Identify which cell holds the provided text, then report its [X, Y] central coordinate. 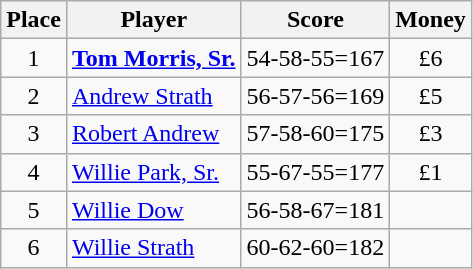
Money [431, 20]
3 [34, 134]
2 [34, 96]
Willie Dow [154, 210]
£5 [431, 96]
57-58-60=175 [316, 134]
£6 [431, 58]
55-67-55=177 [316, 172]
60-62-60=182 [316, 248]
6 [34, 248]
£3 [431, 134]
1 [34, 58]
Willie Strath [154, 248]
5 [34, 210]
56-57-56=169 [316, 96]
Tom Morris, Sr. [154, 58]
Player [154, 20]
56-58-67=181 [316, 210]
Andrew Strath [154, 96]
Willie Park, Sr. [154, 172]
Robert Andrew [154, 134]
54-58-55=167 [316, 58]
4 [34, 172]
£1 [431, 172]
Score [316, 20]
Place [34, 20]
